For the text-containing cell, return its midpoint in [X, Y] coordinate format. 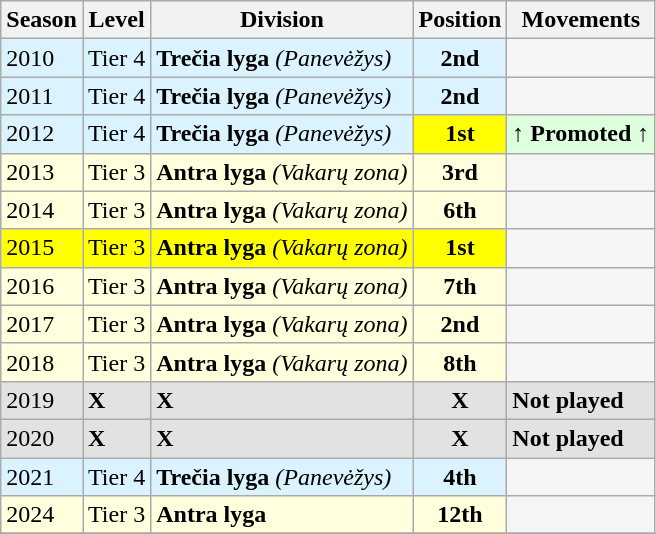
2011 [42, 96]
2016 [42, 286]
2014 [42, 210]
4th [460, 477]
2020 [42, 438]
↑ Promoted ↑ [581, 134]
Movements [581, 20]
8th [460, 362]
Position [460, 20]
Season [42, 20]
Level [116, 20]
3rd [460, 172]
2010 [42, 58]
12th [460, 515]
2018 [42, 362]
7th [460, 286]
Division [282, 20]
6th [460, 210]
2021 [42, 477]
2024 [42, 515]
2013 [42, 172]
2015 [42, 248]
2012 [42, 134]
Antra lyga [282, 515]
2017 [42, 324]
2019 [42, 400]
